Locate the cell with the specified text and output its [x, y] center coordinate. 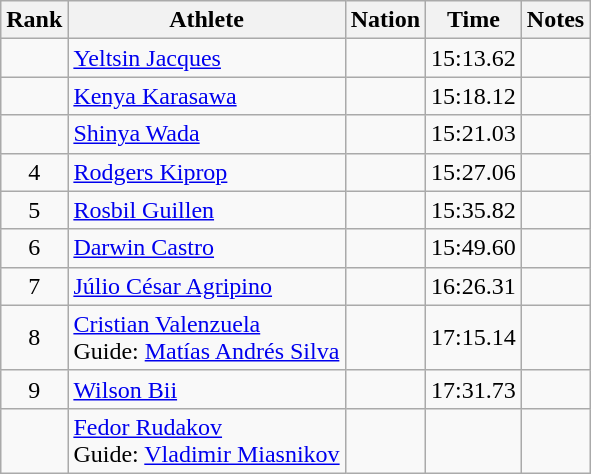
Júlio César Agripino [206, 286]
Yeltsin Jacques [206, 58]
15:35.82 [474, 210]
Time [474, 20]
15:13.62 [474, 58]
7 [34, 286]
Kenya Karasawa [206, 96]
5 [34, 210]
17:31.73 [474, 389]
Shinya Wada [206, 134]
16:26.31 [474, 286]
6 [34, 248]
Wilson Bii [206, 389]
8 [34, 338]
15:27.06 [474, 172]
Nation [385, 20]
15:21.03 [474, 134]
Rank [34, 20]
9 [34, 389]
Rodgers Kiprop [206, 172]
4 [34, 172]
Fedor RudakovGuide: Vladimir Miasnikov [206, 440]
Notes [555, 20]
Rosbil Guillen [206, 210]
15:49.60 [474, 248]
15:18.12 [474, 96]
Cristian ValenzuelaGuide: Matías Andrés Silva [206, 338]
17:15.14 [474, 338]
Darwin Castro [206, 248]
Athlete [206, 20]
